Determine the (X, Y) coordinate at the center of the cell enclosing the given text.  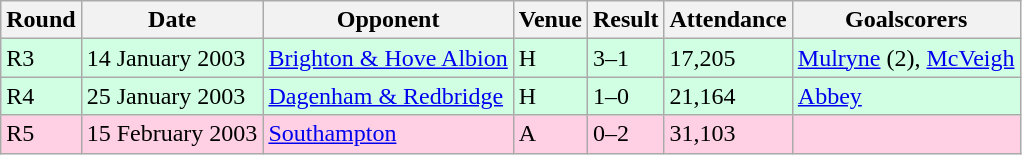
Southampton (388, 134)
17,205 (728, 58)
R5 (41, 134)
Brighton & Hove Albion (388, 58)
R4 (41, 96)
Result (626, 20)
Abbey (906, 96)
31,103 (728, 134)
14 January 2003 (172, 58)
R3 (41, 58)
Dagenham & Redbridge (388, 96)
Round (41, 20)
Opponent (388, 20)
21,164 (728, 96)
15 February 2003 (172, 134)
0–2 (626, 134)
Mulryne (2), McVeigh (906, 58)
Venue (550, 20)
Date (172, 20)
25 January 2003 (172, 96)
1–0 (626, 96)
Attendance (728, 20)
A (550, 134)
Goalscorers (906, 20)
3–1 (626, 58)
